Detect which cell encompasses the target text, then output its (x, y) center coordinate. 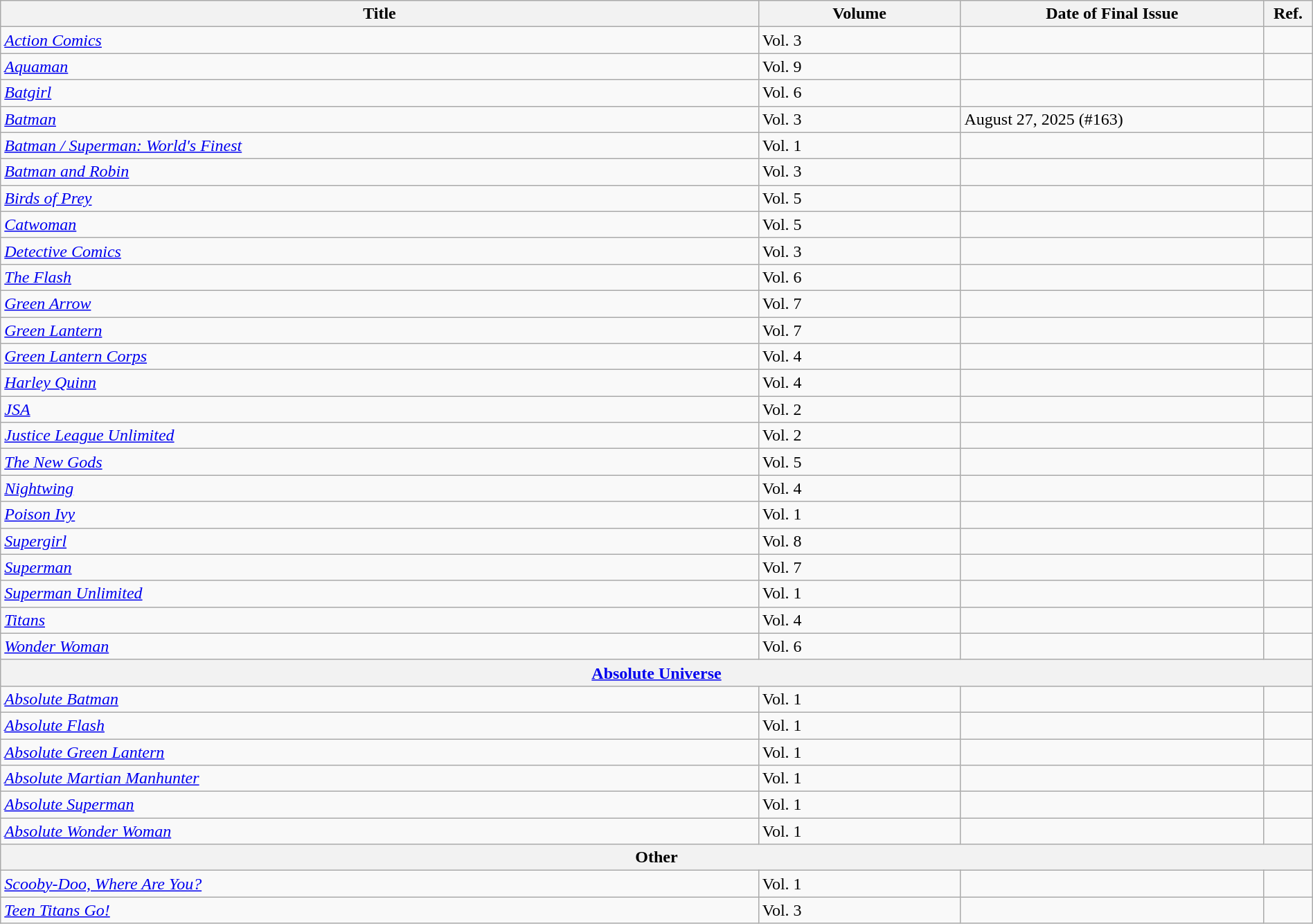
Aquaman (379, 66)
Absolute Green Lantern (379, 752)
Absolute Universe (656, 673)
Batman (379, 119)
Catwoman (379, 224)
Nightwing (379, 488)
Other (656, 858)
August 27, 2025 (#163) (1112, 119)
Date of Final Issue (1112, 14)
Action Comics (379, 40)
Superman (379, 567)
Teen Titans Go! (379, 910)
Justice League Unlimited (379, 436)
Harley Quinn (379, 383)
Batgirl (379, 93)
Absolute Batman (379, 699)
Absolute Wonder Woman (379, 831)
Titans (379, 620)
Green Lantern (379, 330)
Absolute Superman (379, 805)
Superman Unlimited (379, 594)
Volume (859, 14)
The New Gods (379, 462)
Title (379, 14)
Birds of Prey (379, 198)
Green Lantern Corps (379, 357)
Absolute Flash (379, 725)
JSA (379, 409)
Scooby-Doo, Where Are You? (379, 884)
Green Arrow (379, 303)
Supergirl (379, 541)
Poison Ivy (379, 515)
Ref. (1288, 14)
Absolute Martian Manhunter (379, 779)
Batman / Superman: World's Finest (379, 145)
Vol. 9 (859, 66)
Vol. 8 (859, 541)
Batman and Robin (379, 172)
Detective Comics (379, 251)
The Flash (379, 277)
Wonder Woman (379, 646)
